Return (x, y) of the center of cell containing provided text 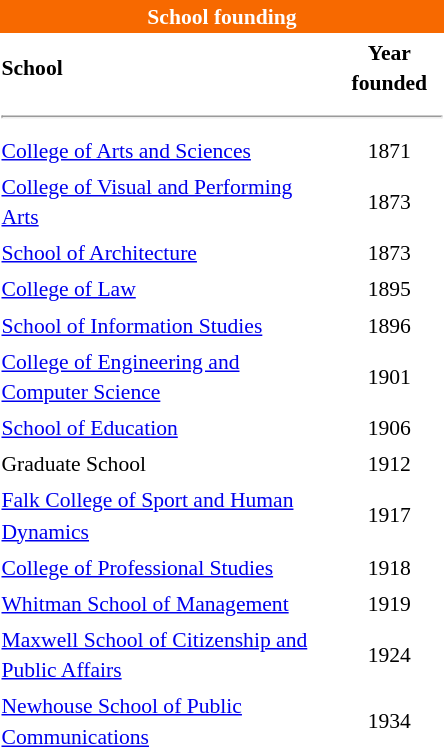
College of Law (166, 288)
School (166, 68)
1917 (390, 516)
Maxwell School of Citizenship and Public Affairs (166, 654)
Whitman School of Management (166, 602)
1919 (390, 602)
1871 (390, 150)
College of Visual and Performing Arts (166, 202)
School of Architecture (166, 252)
1906 (390, 428)
School of Information Studies (166, 324)
School founding (222, 16)
Year founded (390, 68)
1924 (390, 654)
Falk College of Sport and Human Dynamics (166, 516)
1918 (390, 566)
1896 (390, 324)
College of Professional Studies (166, 566)
1895 (390, 288)
1901 (390, 376)
Graduate School (166, 464)
College of Engineering and Computer Science (166, 376)
School of Education (166, 428)
1912 (390, 464)
College of Arts and Sciences (166, 150)
